Return the [x, y] coordinate for the center point of the cell that contains the specified text.  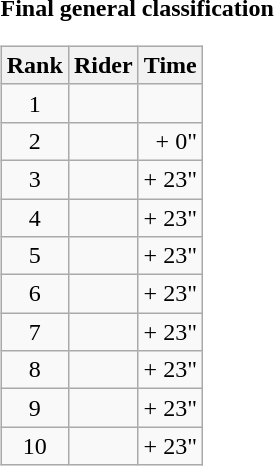
6 [34, 294]
3 [34, 179]
5 [34, 256]
+ 0" [170, 141]
Rank [34, 65]
1 [34, 103]
10 [34, 446]
4 [34, 217]
2 [34, 141]
Rider [103, 65]
Time [170, 65]
7 [34, 332]
9 [34, 408]
8 [34, 370]
